Search for the cell housing the specified text and yield its (X, Y) center coordinate. 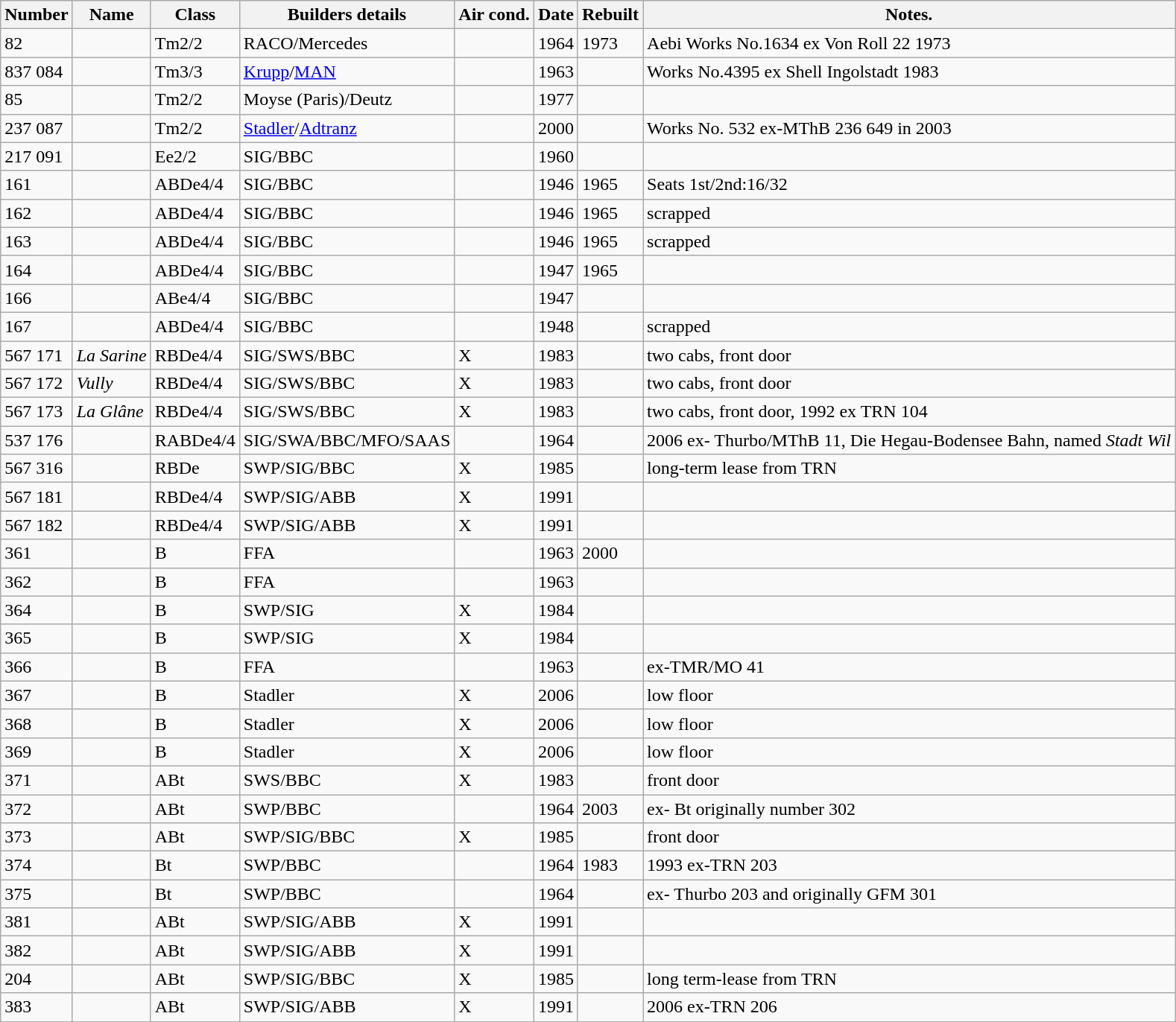
Name (112, 15)
ABe4/4 (195, 298)
237 087 (37, 128)
567 316 (37, 469)
1948 (556, 326)
365 (37, 638)
SWS/BBC (347, 780)
Vully (112, 384)
Seats 1st/2nd:16/32 (909, 185)
164 (37, 270)
567 173 (37, 412)
381 (37, 922)
361 (37, 553)
2006 ex-TRN 206 (909, 1007)
Tm3/3 (195, 72)
Krupp/MAN (347, 72)
1993 ex-TRN 203 (909, 866)
Rebuilt (610, 15)
SIG/SWA/BBC/MFO/SAAS (347, 440)
567 181 (37, 497)
1977 (556, 100)
1973 (610, 43)
Stadler/Adtranz (347, 128)
366 (37, 667)
Notes. (909, 15)
382 (37, 950)
567 171 (37, 355)
837 084 (37, 72)
La Glâne (112, 412)
368 (37, 723)
374 (37, 866)
383 (37, 1007)
567 172 (37, 384)
82 (37, 43)
Builders details (347, 15)
ex- Bt originally number 302 (909, 808)
ex- Thurbo 203 and originally GFM 301 (909, 894)
373 (37, 837)
85 (37, 100)
367 (37, 695)
371 (37, 780)
La Sarine (112, 355)
ex-TMR/MO 41 (909, 667)
1960 (556, 156)
Air cond. (495, 15)
Number (37, 15)
567 182 (37, 525)
long-term lease from TRN (909, 469)
two cabs, front door, 1992 ex TRN 104 (909, 412)
162 (37, 213)
375 (37, 894)
362 (37, 582)
Moyse (Paris)/Deutz (347, 100)
Date (556, 15)
217 091 (37, 156)
RABDe4/4 (195, 440)
Ee2/2 (195, 156)
163 (37, 241)
Aebi Works No.1634 ex Von Roll 22 1973 (909, 43)
Class (195, 15)
2003 (610, 808)
Works No. 532 ex-MThB 236 649 in 2003 (909, 128)
167 (37, 326)
2006 ex- Thurbo/MThB 11, Die Hegau-Bodensee Bahn, named Stadt Wil (909, 440)
RACO/Mercedes (347, 43)
537 176 (37, 440)
369 (37, 752)
166 (37, 298)
372 (37, 808)
RBDe (195, 469)
204 (37, 979)
161 (37, 185)
Works No.4395 ex Shell Ingolstadt 1983 (909, 72)
long term-lease from TRN (909, 979)
364 (37, 610)
